Locate the cell with the specified text and output its [x, y] center coordinate. 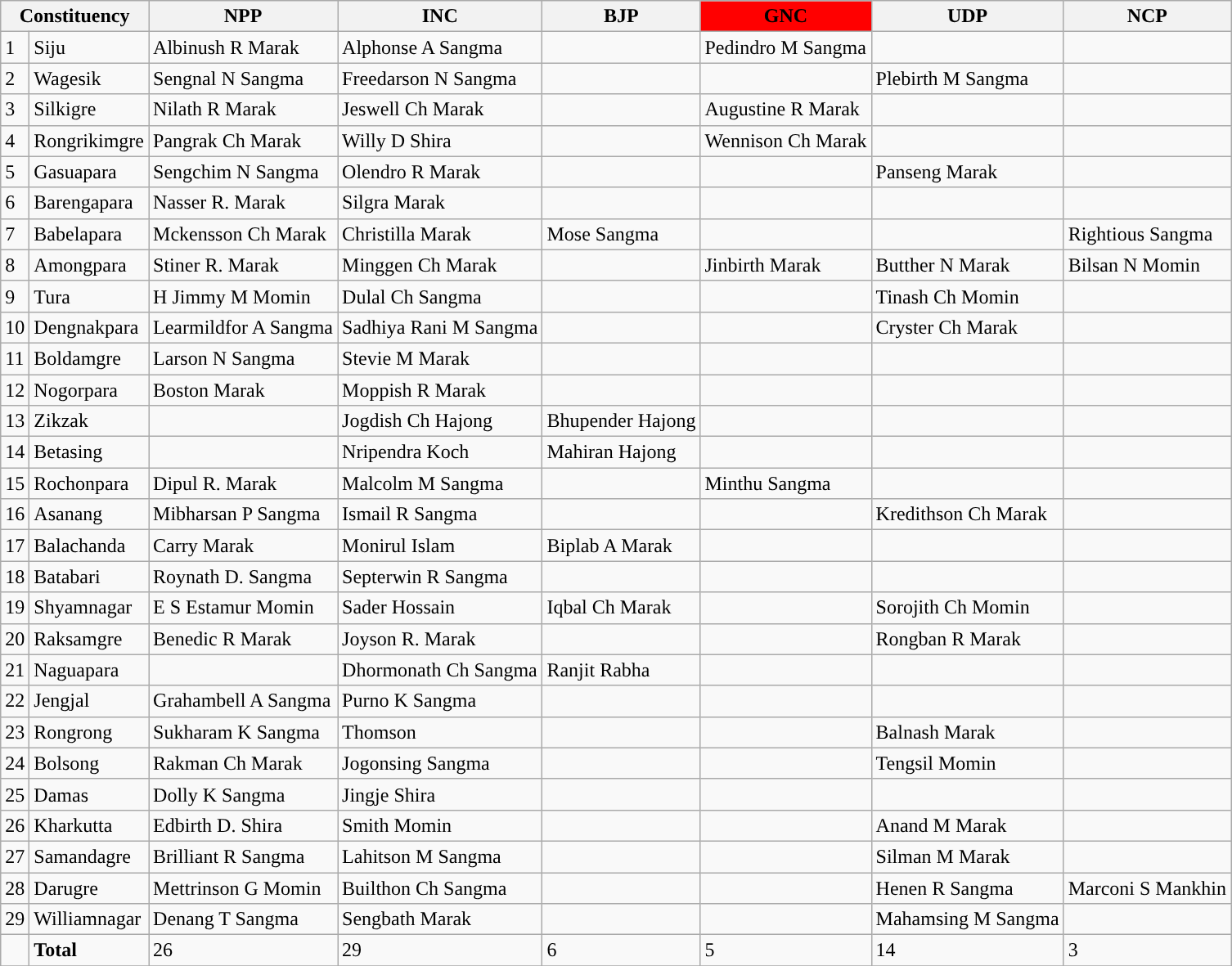
Ranjit Rabha [622, 670]
Minthu Sangma [785, 483]
Roynath D. Sangma [244, 577]
Mahiran Hajong [622, 452]
Sengnal N Sangma [244, 79]
Silkigre [89, 110]
Smith Momin [440, 825]
Rightious Sangma [1147, 234]
Zikzak [89, 421]
Pangrak Ch Marak [244, 141]
Betasing [89, 452]
Panseng Marak [967, 172]
Albinush R Marak [244, 47]
Monirul Islam [440, 546]
1 [15, 47]
Mibharsan P Sangma [244, 514]
Rochonpara [89, 483]
18 [15, 577]
Barengapara [89, 203]
Silman M Marak [967, 856]
Stiner R. Marak [244, 265]
Tura [89, 296]
Kharkutta [89, 825]
20 [15, 639]
Mettrinson G Momin [244, 887]
E S Estamur Momin [244, 608]
Learmildfor A Sangma [244, 327]
NCP [1147, 16]
Gasuapara [89, 172]
Malcolm M Sangma [440, 483]
Bilsan N Momin [1147, 265]
17 [15, 546]
Naguapara [89, 670]
Joyson R. Marak [440, 639]
Augustine R Marak [785, 110]
Freedarson N Sangma [440, 79]
Wagesik [89, 79]
Biplab A Marak [622, 546]
11 [15, 358]
Batabari [89, 577]
7 [15, 234]
Mahamsing M Sangma [967, 919]
UDP [967, 16]
Willy D Shira [440, 141]
Sader Hossain [440, 608]
Plebirth M Sangma [967, 79]
Ismail R Sangma [440, 514]
Henen R Sangma [967, 887]
Minggen Ch Marak [440, 265]
Siju [89, 47]
Christilla Marak [440, 234]
Silgra Marak [440, 203]
Anand M Marak [967, 825]
Iqbal Ch Marak [622, 608]
Dengnakpara [89, 327]
Purno K Sangma [440, 701]
Nogorpara [89, 390]
GNC [785, 16]
H Jimmy M Momin [244, 296]
Pedindro M Sangma [785, 47]
10 [15, 327]
Olendro R Marak [440, 172]
Sengchim N Sangma [244, 172]
21 [15, 670]
Nilath R Marak [244, 110]
Balachanda [89, 546]
Jingje Shira [440, 794]
Bhupender Hajong [622, 421]
2 [15, 79]
Rongrikimgre [89, 141]
Moppish R Marak [440, 390]
Benedic R Marak [244, 639]
Wennison Ch Marak [785, 141]
Kredithson Ch Marak [967, 514]
Jengjal [89, 701]
Dulal Ch Sangma [440, 296]
Butther N Marak [967, 265]
Asanang [89, 514]
19 [15, 608]
12 [15, 390]
Bolsong [89, 763]
Nripendra Koch [440, 452]
Constituency [75, 16]
Edbirth D. Shira [244, 825]
Boldamgre [89, 358]
Balnash Marak [967, 732]
28 [15, 887]
Tengsil Momin [967, 763]
Raksamgre [89, 639]
Thomson [440, 732]
Jeswell Ch Marak [440, 110]
23 [15, 732]
22 [15, 701]
Rongban R Marak [967, 639]
Tinash Ch Momin [967, 296]
BJP [622, 16]
Babelapara [89, 234]
Samandagre [89, 856]
Grahambell A Sangma [244, 701]
Builthon Ch Sangma [440, 887]
Dhormonath Ch Sangma [440, 670]
Sengbath Marak [440, 919]
Septerwin R Sangma [440, 577]
13 [15, 421]
25 [15, 794]
Rakman Ch Marak [244, 763]
Jogdish Ch Hajong [440, 421]
24 [15, 763]
INC [440, 16]
Sorojith Ch Momin [967, 608]
Boston Marak [244, 390]
Denang T Sangma [244, 919]
Nasser R. Marak [244, 203]
Damas [89, 794]
Stevie M Marak [440, 358]
4 [15, 141]
Jinbirth Marak [785, 265]
Dolly K Sangma [244, 794]
Alphonse A Sangma [440, 47]
Mose Sangma [622, 234]
Williamnagar [89, 919]
Mckensson Ch Marak [244, 234]
Rongrong [89, 732]
16 [15, 514]
Shyamnagar [89, 608]
Larson N Sangma [244, 358]
Sadhiya Rani M Sangma [440, 327]
15 [15, 483]
Lahitson M Sangma [440, 856]
Total [89, 950]
9 [15, 296]
Sukharam K Sangma [244, 732]
27 [15, 856]
8 [15, 265]
Amongpara [89, 265]
Brilliant R Sangma [244, 856]
Carry Marak [244, 546]
Darugre [89, 887]
Marconi S Mankhin [1147, 887]
Jogonsing Sangma [440, 763]
Dipul R. Marak [244, 483]
Cryster Ch Marak [967, 327]
NPP [244, 16]
